Search for the cell housing the specified text and yield its [X, Y] center coordinate. 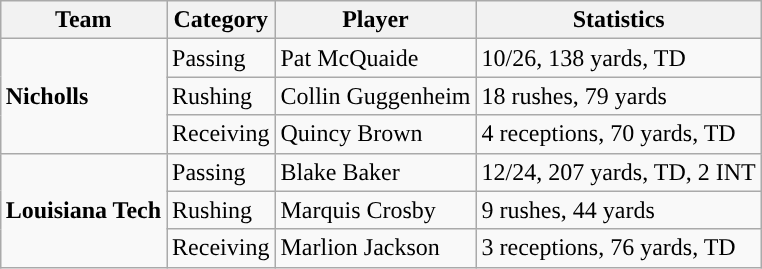
Nicholls [83, 96]
Pat McQuaide [376, 58]
Team [83, 20]
Marquis Crosby [376, 210]
Louisiana Tech [83, 210]
4 receptions, 70 yards, TD [618, 134]
9 rushes, 44 yards [618, 210]
Category [221, 20]
3 receptions, 76 yards, TD [618, 248]
10/26, 138 yards, TD [618, 58]
Collin Guggenheim [376, 96]
Blake Baker [376, 172]
Marlion Jackson [376, 248]
Quincy Brown [376, 134]
Player [376, 20]
18 rushes, 79 yards [618, 96]
12/24, 207 yards, TD, 2 INT [618, 172]
Statistics [618, 20]
